Locate the cell with the specified text and output its [x, y] center coordinate. 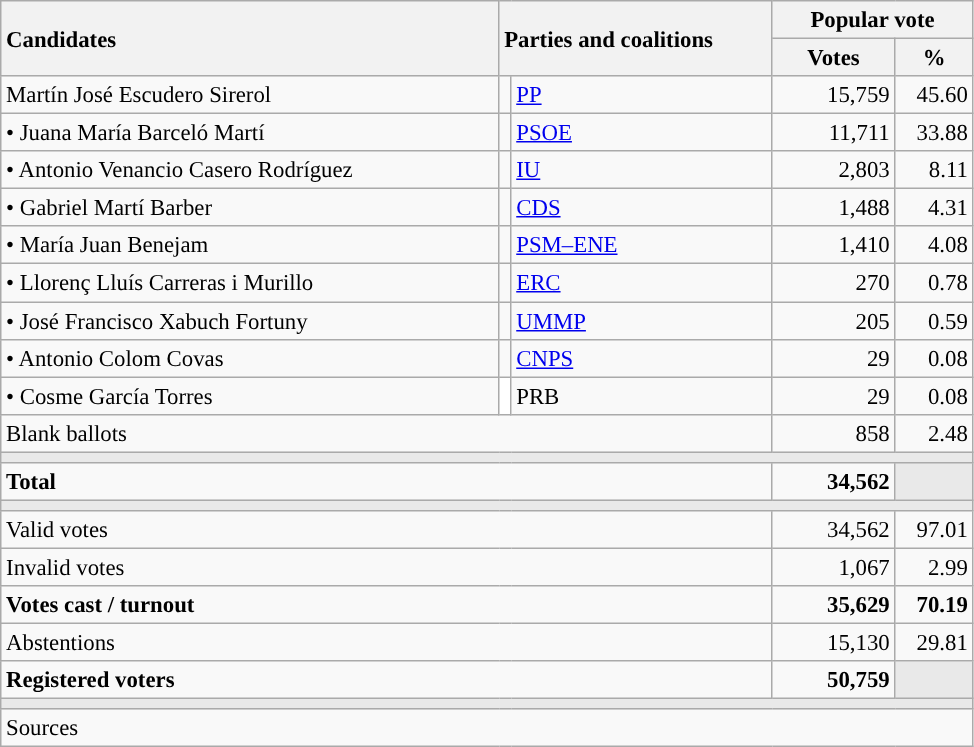
4.08 [934, 245]
Votes [834, 58]
• José Francisco Xabuch Fortuny [250, 321]
0.59 [934, 321]
Votes cast / turnout [386, 605]
• Cosme García Torres [250, 396]
• Juana María Barceló Martí [250, 133]
35,629 [834, 605]
2.48 [934, 433]
Invalid votes [386, 567]
Sources [487, 728]
CDS [642, 208]
205 [834, 321]
33.88 [934, 133]
PP [642, 95]
% [934, 58]
Registered voters [386, 680]
• Antonio Colom Covas [250, 358]
Popular vote [872, 20]
UMMP [642, 321]
PSM–ENE [642, 245]
45.60 [934, 95]
29.81 [934, 643]
Blank ballots [386, 433]
2,803 [834, 170]
0.78 [934, 283]
1,488 [834, 208]
70.19 [934, 605]
858 [834, 433]
PSOE [642, 133]
270 [834, 283]
2.99 [934, 567]
15,759 [834, 95]
Candidates [250, 38]
11,711 [834, 133]
CNPS [642, 358]
50,759 [834, 680]
1,410 [834, 245]
Martín José Escudero Sirerol [250, 95]
Abstentions [386, 643]
IU [642, 170]
1,067 [834, 567]
• Llorenç Lluís Carreras i Murillo [250, 283]
Total [386, 482]
4.31 [934, 208]
• María Juan Benejam [250, 245]
ERC [642, 283]
• Gabriel Martí Barber [250, 208]
15,130 [834, 643]
97.01 [934, 530]
8.11 [934, 170]
• Antonio Venancio Casero Rodríguez [250, 170]
PRB [642, 396]
Parties and coalitions [636, 38]
Valid votes [386, 530]
